Determine the [X, Y] coordinate at the center of the cell enclosing the given text.  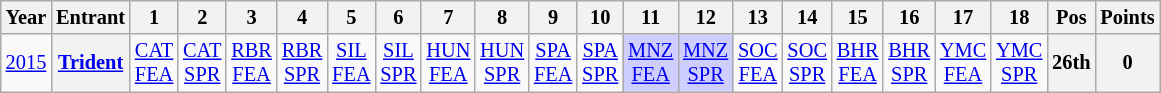
Pos [1071, 17]
1 [154, 17]
BHRFEA [858, 63]
0 [1127, 63]
SOCSPR [806, 63]
6 [398, 17]
Year [26, 17]
7 [448, 17]
5 [351, 17]
4 [302, 17]
BHRSPR [909, 63]
15 [858, 17]
17 [963, 17]
14 [806, 17]
MNZFEA [650, 63]
2 [202, 17]
12 [706, 17]
HUNFEA [448, 63]
HUNSPR [502, 63]
Entrant [90, 17]
CATFEA [154, 63]
2015 [26, 63]
26th [1071, 63]
8 [502, 17]
SILFEA [351, 63]
18 [1019, 17]
SILSPR [398, 63]
Points [1127, 17]
11 [650, 17]
3 [251, 17]
YMCFEA [963, 63]
Trident [90, 63]
RBRSPR [302, 63]
CATSPR [202, 63]
SPASPR [600, 63]
YMCSPR [1019, 63]
SPAFEA [553, 63]
SOCFEA [758, 63]
10 [600, 17]
13 [758, 17]
RBRFEA [251, 63]
9 [553, 17]
MNZSPR [706, 63]
16 [909, 17]
